From the cell containing the given text, extract its center point as [X, Y] coordinate. 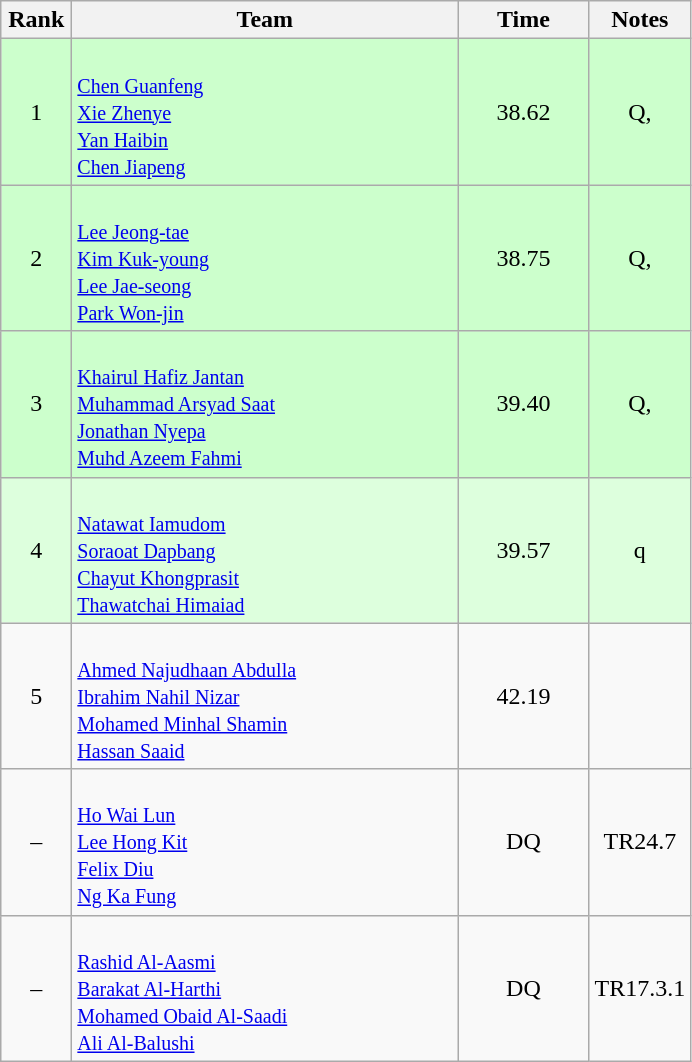
42.19 [524, 696]
1 [36, 112]
Team [265, 20]
Lee Jeong-taeKim Kuk-youngLee Jae-seongPark Won-jin [265, 258]
TR24.7 [640, 842]
Ho Wai LunLee Hong KitFelix DiuNg Ka Fung [265, 842]
2 [36, 258]
39.40 [524, 404]
5 [36, 696]
Rank [36, 20]
Time [524, 20]
38.62 [524, 112]
38.75 [524, 258]
Notes [640, 20]
4 [36, 550]
Natawat IamudomSoraoat DapbangChayut KhongprasitThawatchai Himaiad [265, 550]
3 [36, 404]
Khairul Hafiz JantanMuhammad Arsyad SaatJonathan NyepaMuhd Azeem Fahmi [265, 404]
Rashid Al-AasmiBarakat Al-HarthiMohamed Obaid Al-SaadiAli Al-Balushi [265, 988]
39.57 [524, 550]
Chen GuanfengXie ZhenyeYan HaibinChen Jiapeng [265, 112]
TR17.3.1 [640, 988]
Ahmed Najudhaan AbdullaIbrahim Nahil NizarMohamed Minhal ShaminHassan Saaid [265, 696]
q [640, 550]
